Return the (X, Y) coordinate for the center point of the cell that contains the specified text.  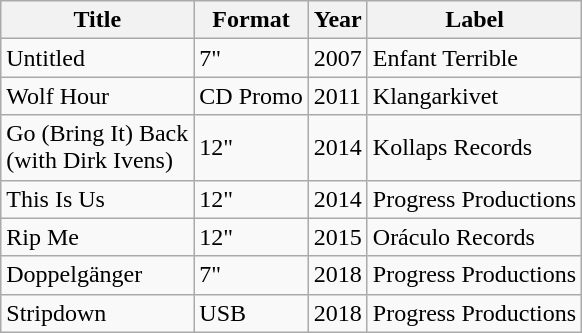
2007 (338, 58)
Klangarkivet (474, 96)
USB (251, 313)
Rip Me (98, 237)
Oráculo Records (474, 237)
Kollaps Records (474, 148)
Stripdown (98, 313)
Year (338, 20)
This Is Us (98, 199)
Doppelgänger (98, 275)
Go (Bring It) Back(with Dirk Ivens) (98, 148)
Enfant Terrible (474, 58)
Label (474, 20)
Title (98, 20)
2015 (338, 237)
Format (251, 20)
2011 (338, 96)
Untitled (98, 58)
Wolf Hour (98, 96)
CD Promo (251, 96)
